Extract the (X, Y) coordinate from the center of the cell holding the provided text.  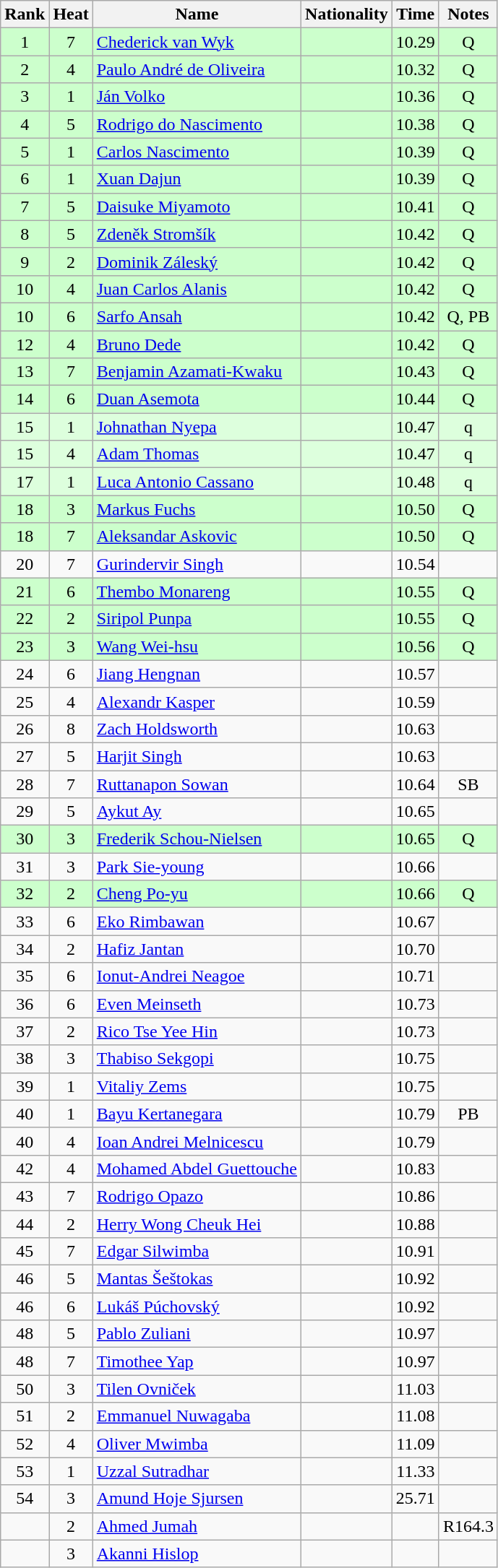
32 (25, 894)
10.57 (415, 674)
Frederik Schou-Nielsen (197, 839)
10.48 (415, 482)
Carlos Nascimento (197, 152)
53 (25, 1471)
Ionut-Andrei Neagoe (197, 976)
13 (25, 372)
Rodrigo Opazo (197, 1196)
Aykut Ay (197, 812)
Harjit Singh (197, 756)
Siripol Punpa (197, 619)
10.64 (415, 784)
23 (25, 646)
Heat (71, 14)
33 (25, 922)
11.09 (415, 1444)
PB (468, 1114)
10.32 (415, 69)
Akanni Hislop (197, 1554)
29 (25, 812)
Duan Asemota (197, 399)
10.38 (415, 124)
31 (25, 867)
10.88 (415, 1224)
Eko Rimbawan (197, 922)
Time (415, 14)
Tilen Ovniček (197, 1389)
Paulo André de Oliveira (197, 69)
Luca Antonio Cassano (197, 482)
Daisuke Miyamoto (197, 207)
51 (25, 1416)
Ahmed Jumah (197, 1526)
Even Meinseth (197, 1004)
17 (25, 482)
10.54 (415, 564)
Oliver Mwimba (197, 1444)
Cheng Po-yu (197, 894)
Vitaliy Zems (197, 1086)
10.67 (415, 922)
10.29 (415, 42)
50 (25, 1389)
Xuan Dajun (197, 179)
Chederick van Wyk (197, 42)
Alexandr Kasper (197, 701)
10.56 (415, 646)
Ján Volko (197, 97)
35 (25, 976)
52 (25, 1444)
38 (25, 1059)
11.03 (415, 1389)
Lukáš Púchovský (197, 1307)
Jiang Hengnan (197, 674)
11.08 (415, 1416)
Notes (468, 14)
10.59 (415, 701)
Bruno Dede (197, 345)
25.71 (415, 1499)
10.36 (415, 97)
28 (25, 784)
Rodrigo do Nascimento (197, 124)
Rank (25, 14)
45 (25, 1252)
Pablo Zuliani (197, 1334)
Rico Tse Yee Hin (197, 1031)
44 (25, 1224)
Emmanuel Nuwagaba (197, 1416)
20 (25, 564)
Herry Wong Cheuk Hei (197, 1224)
42 (25, 1169)
22 (25, 619)
36 (25, 1004)
Gurindervir Singh (197, 564)
Park Sie-young (197, 867)
Name (197, 14)
43 (25, 1196)
34 (25, 949)
26 (25, 729)
12 (25, 345)
37 (25, 1031)
25 (25, 701)
Ioan Andrei Melnicescu (197, 1141)
Edgar Silwimba (197, 1252)
Amund Hoje Sjursen (197, 1499)
10.43 (415, 372)
Bayu Kertanegara (197, 1114)
11.33 (415, 1471)
Aleksandar Askovic (197, 537)
39 (25, 1086)
Markus Fuchs (197, 509)
Hafiz Jantan (197, 949)
Zach Holdsworth (197, 729)
Benjamin Azamati-Kwaku (197, 372)
Nationality (347, 14)
R164.3 (468, 1526)
9 (25, 261)
21 (25, 592)
Q, PB (468, 316)
Juan Carlos Alanis (197, 289)
54 (25, 1499)
Adam Thomas (197, 454)
Mantas Šeštokas (197, 1279)
10.41 (415, 207)
10.71 (415, 976)
10.70 (415, 949)
10.44 (415, 399)
Thembo Monareng (197, 592)
10.91 (415, 1252)
Ruttanapon Sowan (197, 784)
Zdeněk Stromšík (197, 234)
10.86 (415, 1196)
24 (25, 674)
Timothee Yap (197, 1361)
14 (25, 399)
Sarfo Ansah (197, 316)
Johnathan Nyepa (197, 427)
SB (468, 784)
30 (25, 839)
Thabiso Sekgopi (197, 1059)
Dominik Záleský (197, 261)
Mohamed Abdel Guettouche (197, 1169)
27 (25, 756)
Uzzal Sutradhar (197, 1471)
10.83 (415, 1169)
Wang Wei-hsu (197, 646)
